Scan for the cell matching the given text and deliver its [X, Y] coordinate at center. 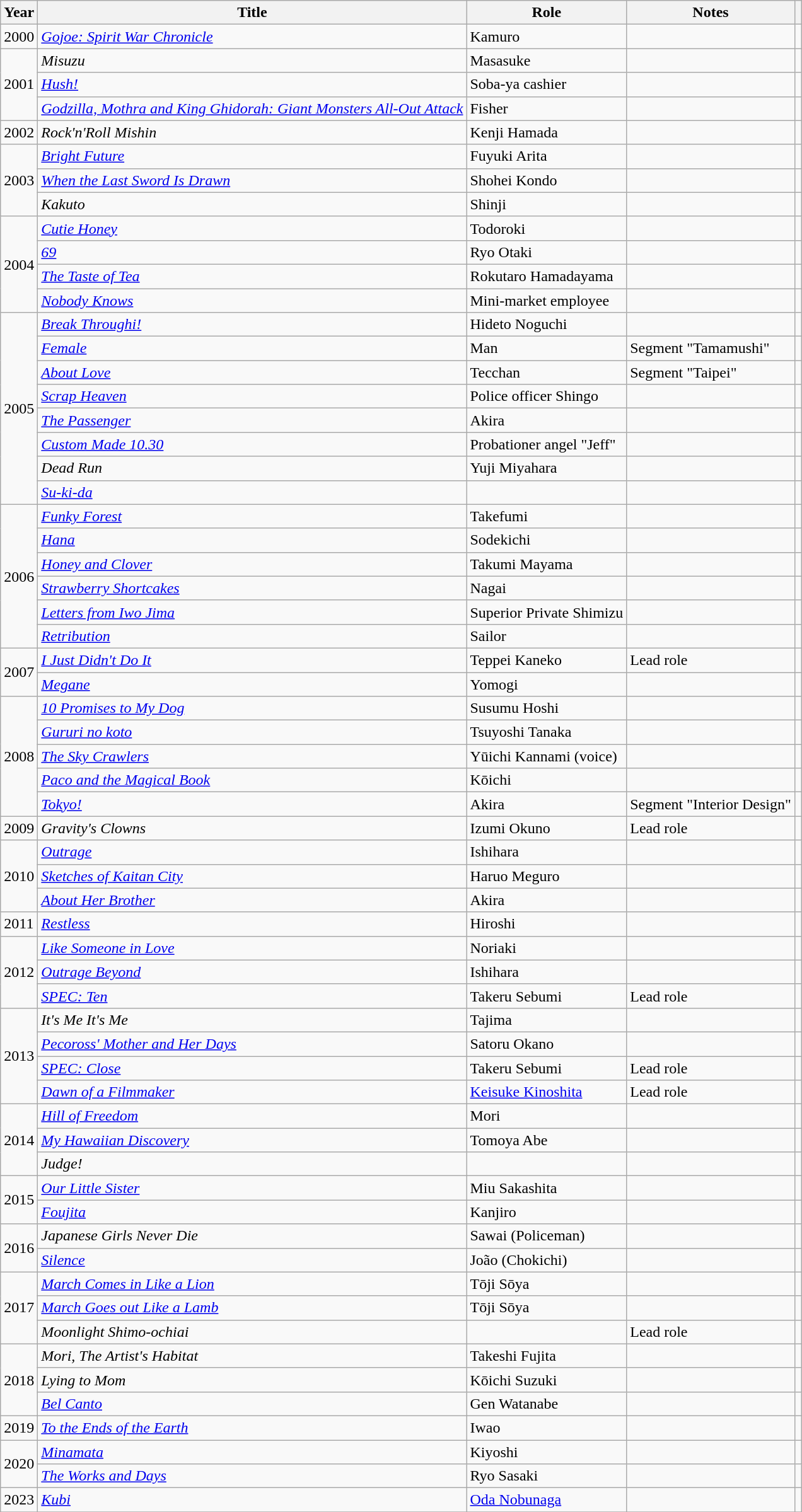
Break Throughi! [252, 325]
2006 [19, 576]
The Taste of Tea [252, 276]
Shohei Kondo [547, 180]
Kanjiro [547, 1212]
Our Little Sister [252, 1188]
Keisuke Kinoshita [547, 1092]
Gravity's Clowns [252, 828]
Custom Made 10.30 [252, 444]
Kakuto [252, 204]
Nagai [547, 588]
Soba-ya cashier [547, 84]
Sodekichi [547, 540]
2003 [19, 180]
Police officer Shingo [547, 396]
2016 [19, 1248]
Godzilla, Mothra and King Ghidorah: Giant Monsters All-Out Attack [252, 108]
Title [252, 13]
Satoru Okano [547, 1044]
2000 [19, 37]
2018 [19, 1380]
March Comes in Like a Lion [252, 1284]
The Passenger [252, 420]
The Works and Days [252, 1476]
Segment "Tamamushi" [711, 349]
My Hawaiian Discovery [252, 1140]
Mori [547, 1116]
Yūichi Kannami (voice) [547, 756]
The Sky Crawlers [252, 756]
Restless [252, 924]
2010 [19, 876]
Rock'n'Roll Mishin [252, 132]
2020 [19, 1463]
Minamata [252, 1451]
Notes [711, 13]
2014 [19, 1140]
2002 [19, 132]
Hush! [252, 84]
2005 [19, 408]
It's Me It's Me [252, 1020]
Rokutaro Hamadayama [547, 276]
Dawn of a Filmmaker [252, 1092]
2013 [19, 1056]
Foujita [252, 1212]
69 [252, 252]
Takeshi Fujita [547, 1356]
Gururi no koto [252, 732]
Hana [252, 540]
Dead Run [252, 468]
Hiroshi [547, 924]
Female [252, 349]
Gen Watanabe [547, 1404]
To the Ends of the Earth [252, 1428]
SPEC: Close [252, 1068]
Honey and Clover [252, 564]
Ryo Otaki [547, 252]
Lying to Mom [252, 1380]
Tecchan [547, 372]
Silence [252, 1260]
2011 [19, 924]
Yuji Miyahara [547, 468]
Yomogi [547, 684]
Paco and the Magical Book [252, 780]
Kiyoshi [547, 1451]
Tsuyoshi Tanaka [547, 732]
2007 [19, 672]
Scrap Heaven [252, 396]
Masasuke [547, 61]
Like Someone in Love [252, 948]
Kenji Hamada [547, 132]
2012 [19, 972]
Teppei Kaneko [547, 660]
Fisher [547, 108]
Hideto Noguchi [547, 325]
Segment "Interior Design" [711, 804]
Noriaki [547, 948]
Takumi Mayama [547, 564]
Outrage [252, 852]
Strawberry Shortcakes [252, 588]
Shinji [547, 204]
Role [547, 13]
2015 [19, 1200]
Superior Private Shimizu [547, 612]
Outrage Beyond [252, 972]
March Goes out Like a Lamb [252, 1308]
Tokyo! [252, 804]
Moonlight Shimo-ochiai [252, 1332]
Segment "Taipei" [711, 372]
Mori, The Artist's Habitat [252, 1356]
Sawai (Policeman) [547, 1236]
I Just Didn't Do It [252, 660]
2019 [19, 1428]
João (Chokichi) [547, 1260]
Retribution [252, 636]
Takefumi [547, 516]
10 Promises to My Dog [252, 708]
Pecoross' Mother and Her Days [252, 1044]
Gojoe: Spirit War Chronicle [252, 37]
Man [547, 349]
Year [19, 13]
Kamuro [547, 37]
Susumu Hoshi [547, 708]
Tomoya Abe [547, 1140]
Kubi [252, 1500]
Probationer angel "Jeff" [547, 444]
SPEC: Ten [252, 996]
About Her Brother [252, 900]
2008 [19, 756]
Todoroki [547, 228]
Sailor [547, 636]
Bright Future [252, 156]
Haruo Meguro [547, 876]
Funky Forest [252, 516]
2009 [19, 828]
Ryo Sasaki [547, 1476]
Sketches of Kaitan City [252, 876]
Bel Canto [252, 1404]
Tajima [547, 1020]
Miu Sakashita [547, 1188]
Su-ki-da [252, 492]
Oda Nobunaga [547, 1500]
Cutie Honey [252, 228]
Fuyuki Arita [547, 156]
Nobody Knows [252, 301]
Kōichi [547, 780]
Izumi Okuno [547, 828]
Letters from Iwo Jima [252, 612]
About Love [252, 372]
Hill of Freedom [252, 1116]
2023 [19, 1500]
Misuzu [252, 61]
Kōichi Suzuki [547, 1380]
When the Last Sword Is Drawn [252, 180]
Iwao [547, 1428]
Megane [252, 684]
Japanese Girls Never Die [252, 1236]
2004 [19, 264]
Mini-market employee [547, 301]
2001 [19, 84]
Judge! [252, 1164]
2017 [19, 1308]
